Capture the cell that displays the provided text and extract its [x, y] central coordinate. 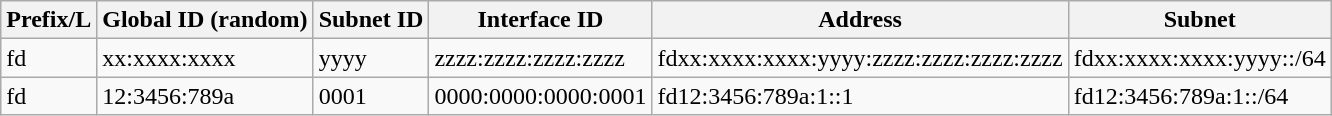
Address [860, 20]
fd12:3456:789a:1::1 [860, 96]
zzzz:zzzz:zzzz:zzzz [540, 58]
yyyy [371, 58]
0000:0000:0000:0001 [540, 96]
12:3456:789a [205, 96]
fdxx:xxxx:xxxx:yyyy:zzzz:zzzz:zzzz:zzzz [860, 58]
Subnet [1200, 20]
Subnet ID [371, 20]
Interface ID [540, 20]
Global ID (random) [205, 20]
fdxx:xxxx:xxxx:yyyy::/64 [1200, 58]
0001 [371, 96]
fd12:3456:789a:1::/64 [1200, 96]
xx:xxxx:xxxx [205, 58]
Prefix/L [49, 20]
